Return (x, y) of the center of cell containing provided text 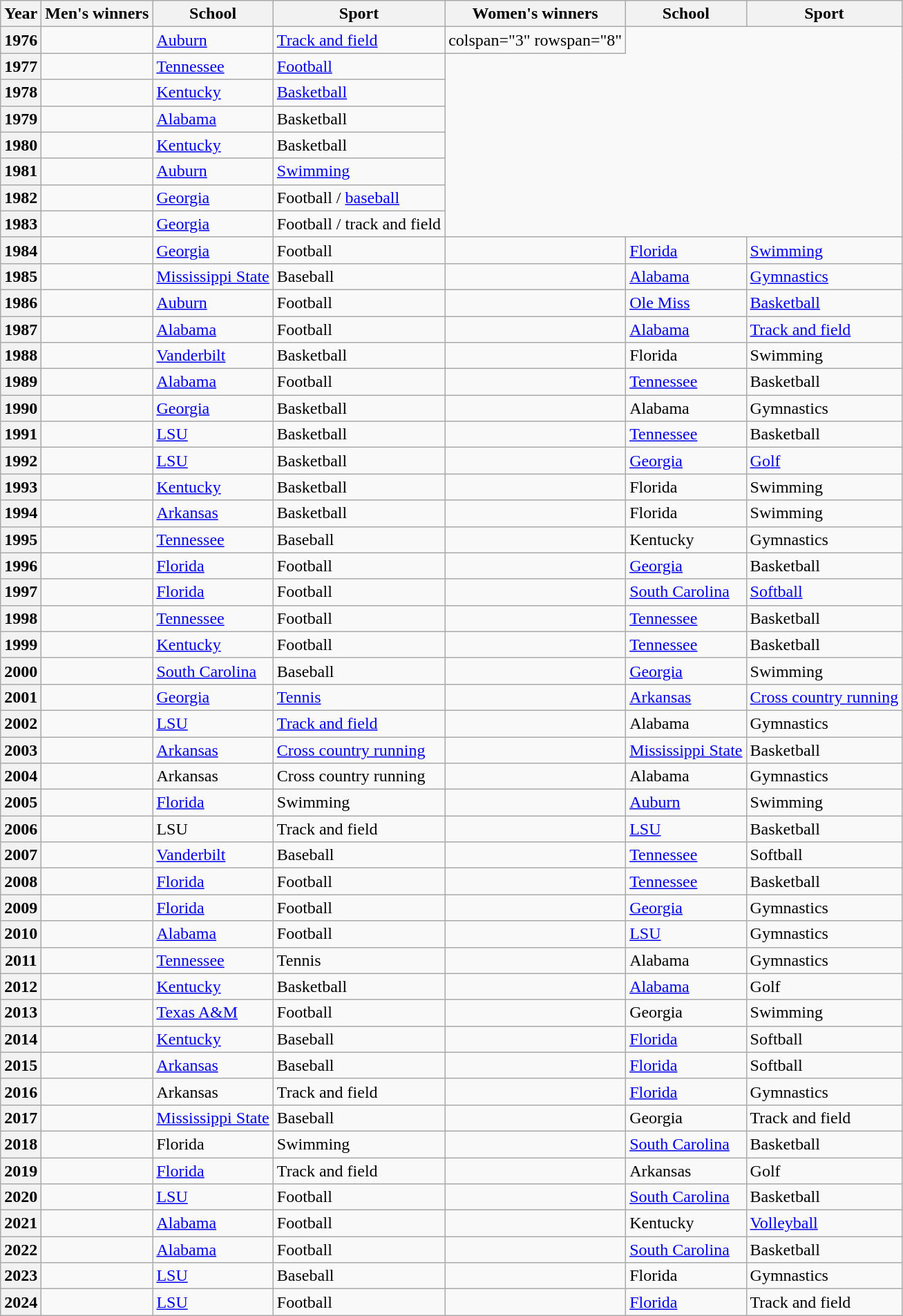
Football / baseball (359, 198)
1990 (21, 408)
Women's winners (535, 14)
1979 (21, 119)
1989 (21, 382)
colspan="3" rowspan="8" (535, 40)
1986 (21, 303)
1977 (21, 66)
1998 (21, 618)
2011 (21, 960)
1981 (21, 171)
2021 (21, 1223)
2006 (21, 829)
2024 (21, 1302)
2016 (21, 1091)
2002 (21, 723)
1980 (21, 145)
1988 (21, 356)
2004 (21, 776)
2014 (21, 1039)
1985 (21, 276)
1997 (21, 592)
2015 (21, 1065)
Ole Miss (686, 303)
2023 (21, 1276)
2017 (21, 1118)
1976 (21, 40)
2019 (21, 1171)
1978 (21, 93)
Year (21, 14)
Volleyball (824, 1223)
Men's winners (97, 14)
2022 (21, 1250)
2013 (21, 1013)
Football / track and field (359, 224)
2010 (21, 934)
1996 (21, 566)
2003 (21, 750)
1991 (21, 435)
1984 (21, 250)
2012 (21, 986)
1982 (21, 198)
2000 (21, 671)
1992 (21, 461)
2007 (21, 855)
1983 (21, 224)
1995 (21, 540)
1999 (21, 645)
1993 (21, 487)
2005 (21, 803)
Texas A&M (213, 1013)
2001 (21, 697)
2008 (21, 881)
1994 (21, 513)
2020 (21, 1197)
1987 (21, 330)
2018 (21, 1144)
2009 (21, 908)
